Provide the (x, y) coordinate of the cell's center where the given text is located.  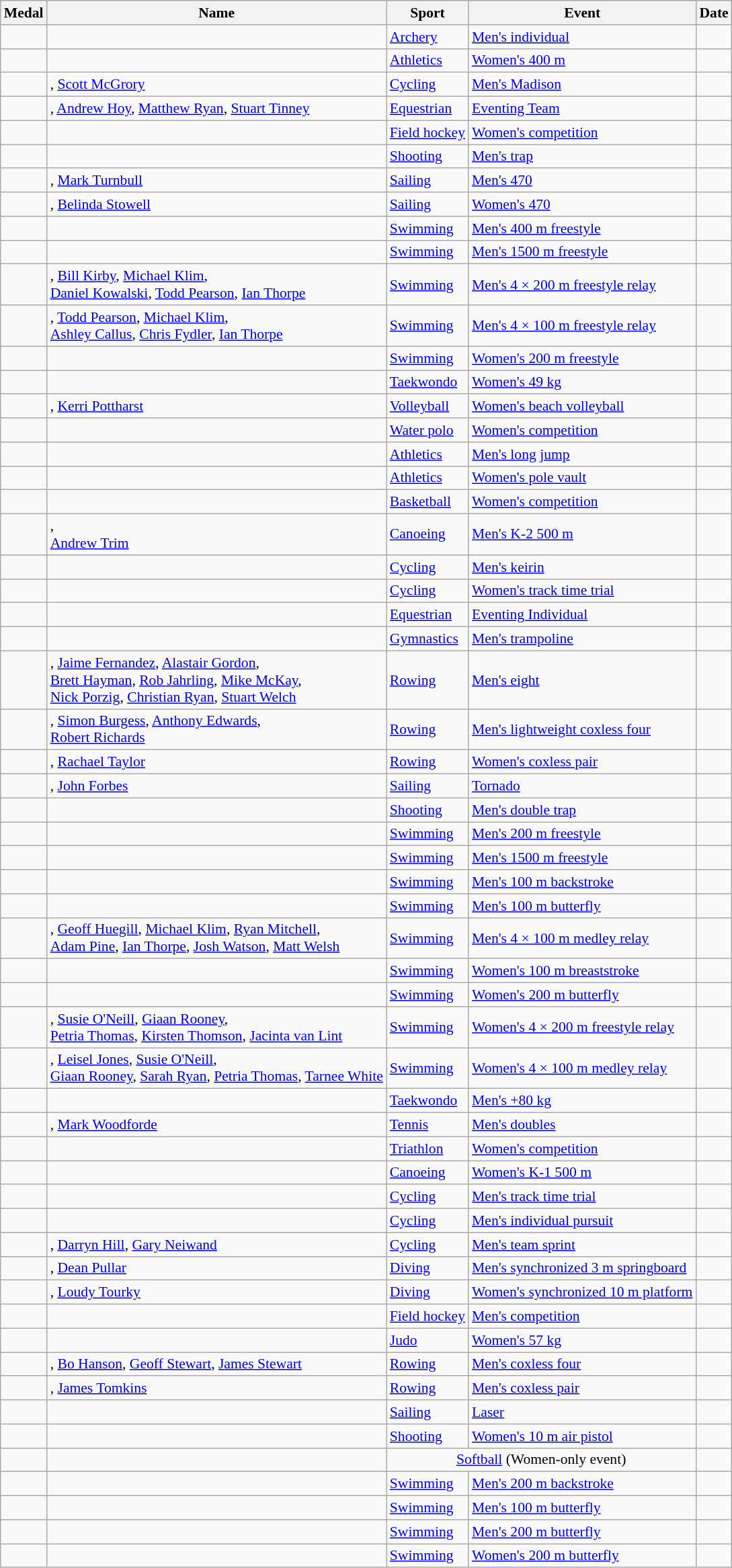
Men's +80 kg (582, 1101)
Men's Madison (582, 85)
Women's 4 × 200 m freestyle relay (582, 1027)
Women's 400 m (582, 60)
Women's K-1 500 m (582, 1173)
Tornado (582, 786)
Women's 49 kg (582, 382)
Date (714, 13)
, Kerri Pottharst (216, 407)
, Mark Woodforde (216, 1125)
Women's 100 m breaststroke (582, 971)
Men's double trap (582, 810)
, Mark Turnbull (216, 181)
, Andrew Hoy, Matthew Ryan, Stuart Tinney (216, 109)
Women's 4 × 100 m medley relay (582, 1069)
Men's K-2 500 m (582, 535)
Men's coxless four (582, 1364)
Men's 470 (582, 181)
Men's 200 m freestyle (582, 834)
Women's coxless pair (582, 762)
Women's synchronized 10 m platform (582, 1292)
, Geoff Huegill, Michael Klim, Ryan Mitchell, Adam Pine, Ian Thorpe, Josh Watson, Matt Welsh (216, 938)
, Jaime Fernandez, Alastair Gordon,Brett Hayman, Rob Jahrling, Mike McKay,Nick Porzig, Christian Ryan, Stuart Welch (216, 680)
Medal (24, 13)
Men's track time trial (582, 1197)
, Scott McGrory (216, 85)
Men's 400 m freestyle (582, 229)
, Darryn Hill, Gary Neiwand (216, 1245)
Water polo (428, 430)
Men's 200 m butterfly (582, 1532)
, Loudy Tourky (216, 1292)
Gymnastics (428, 639)
Men's individual pursuit (582, 1221)
Men's synchronized 3 m springboard (582, 1268)
Volleyball (428, 407)
Women's track time trial (582, 591)
,Andrew Trim (216, 535)
Men's 4 × 200 m freestyle relay (582, 285)
Men's long jump (582, 454)
, Susie O'Neill, Giaan Rooney,Petria Thomas, Kirsten Thomson, Jacinta van Lint (216, 1027)
, Simon Burgess, Anthony Edwards,Robert Richards (216, 730)
Event (582, 13)
Men's eight (582, 680)
Men's 200 m backstroke (582, 1484)
Women's 10 m air pistol (582, 1436)
Men's doubles (582, 1125)
, Bo Hanson, Geoff Stewart, James Stewart (216, 1364)
Women's 470 (582, 204)
Men's 4 × 100 m freestyle relay (582, 325)
, Belinda Stowell (216, 204)
Tennis (428, 1125)
Men's lightweight coxless four (582, 730)
Men's 4 × 100 m medley relay (582, 938)
, James Tomkins (216, 1389)
Eventing Individual (582, 615)
, Bill Kirby, Michael Klim,Daniel Kowalski, Todd Pearson, Ian Thorpe (216, 285)
, Rachael Taylor (216, 762)
Eventing Team (582, 109)
Archery (428, 37)
Softball (Women-only event) (542, 1460)
, Todd Pearson, Michael Klim,Ashley Callus, Chris Fydler, Ian Thorpe (216, 325)
Men's coxless pair (582, 1389)
Men's competition (582, 1317)
Men's team sprint (582, 1245)
Women's pole vault (582, 478)
Men's keirin (582, 567)
Basketball (428, 502)
, Leisel Jones, Susie O'Neill,Giaan Rooney, Sarah Ryan, Petria Thomas, Tarnee White (216, 1069)
Triathlon (428, 1149)
Judo (428, 1340)
Men's 100 m backstroke (582, 882)
Name (216, 13)
Laser (582, 1412)
Women's 200 m freestyle (582, 358)
Men's trap (582, 157)
, John Forbes (216, 786)
Men's trampoline (582, 639)
Men's individual (582, 37)
Sport (428, 13)
Women's 57 kg (582, 1340)
, Dean Pullar (216, 1268)
Women's beach volleyball (582, 407)
